Determine the [X, Y] coordinate at the center of the cell enclosing the given text.  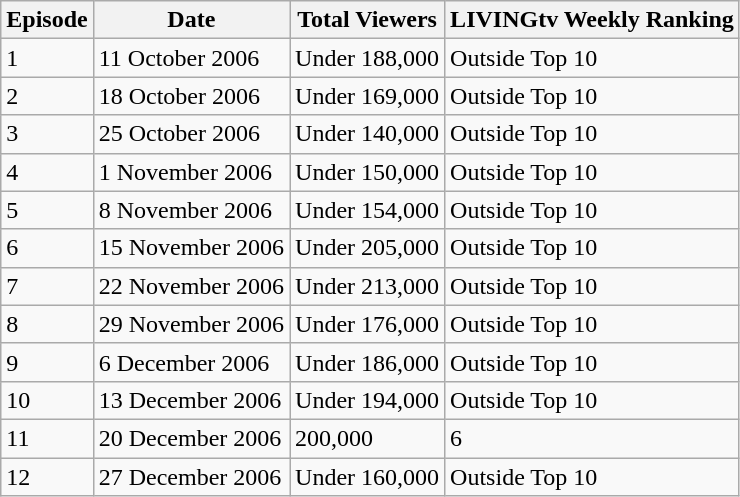
Under 169,000 [368, 96]
11 October 2006 [191, 58]
6 December 2006 [191, 362]
27 December 2006 [191, 477]
200,000 [368, 438]
Episode [47, 20]
Under 140,000 [368, 134]
13 December 2006 [191, 400]
5 [47, 210]
2 [47, 96]
15 November 2006 [191, 248]
8 November 2006 [191, 210]
25 October 2006 [191, 134]
1 [47, 58]
Under 188,000 [368, 58]
Date [191, 20]
8 [47, 324]
9 [47, 362]
4 [47, 172]
3 [47, 134]
12 [47, 477]
22 November 2006 [191, 286]
10 [47, 400]
Under 176,000 [368, 324]
18 October 2006 [191, 96]
Under 154,000 [368, 210]
Under 186,000 [368, 362]
LIVINGtv Weekly Ranking [592, 20]
Under 150,000 [368, 172]
Under 160,000 [368, 477]
Under 205,000 [368, 248]
20 December 2006 [191, 438]
1 November 2006 [191, 172]
Under 194,000 [368, 400]
Total Viewers [368, 20]
11 [47, 438]
29 November 2006 [191, 324]
7 [47, 286]
Under 213,000 [368, 286]
